Scan for the cell matching the given text and deliver its [X, Y] coordinate at center. 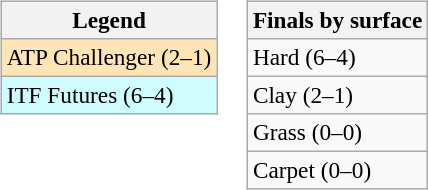
ITF Futures (6–4) [108, 95]
Legend [108, 20]
Hard (6–4) [337, 57]
Finals by surface [337, 20]
Grass (0–0) [337, 133]
Carpet (0–0) [337, 171]
Clay (2–1) [337, 95]
ATP Challenger (2–1) [108, 57]
